Locate the cell with the specified text and output its (X, Y) center coordinate. 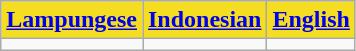
English (311, 20)
Lampungese (72, 20)
Indonesian (204, 20)
